Output the (x, y) coordinate of the center of the cell containing the given text.  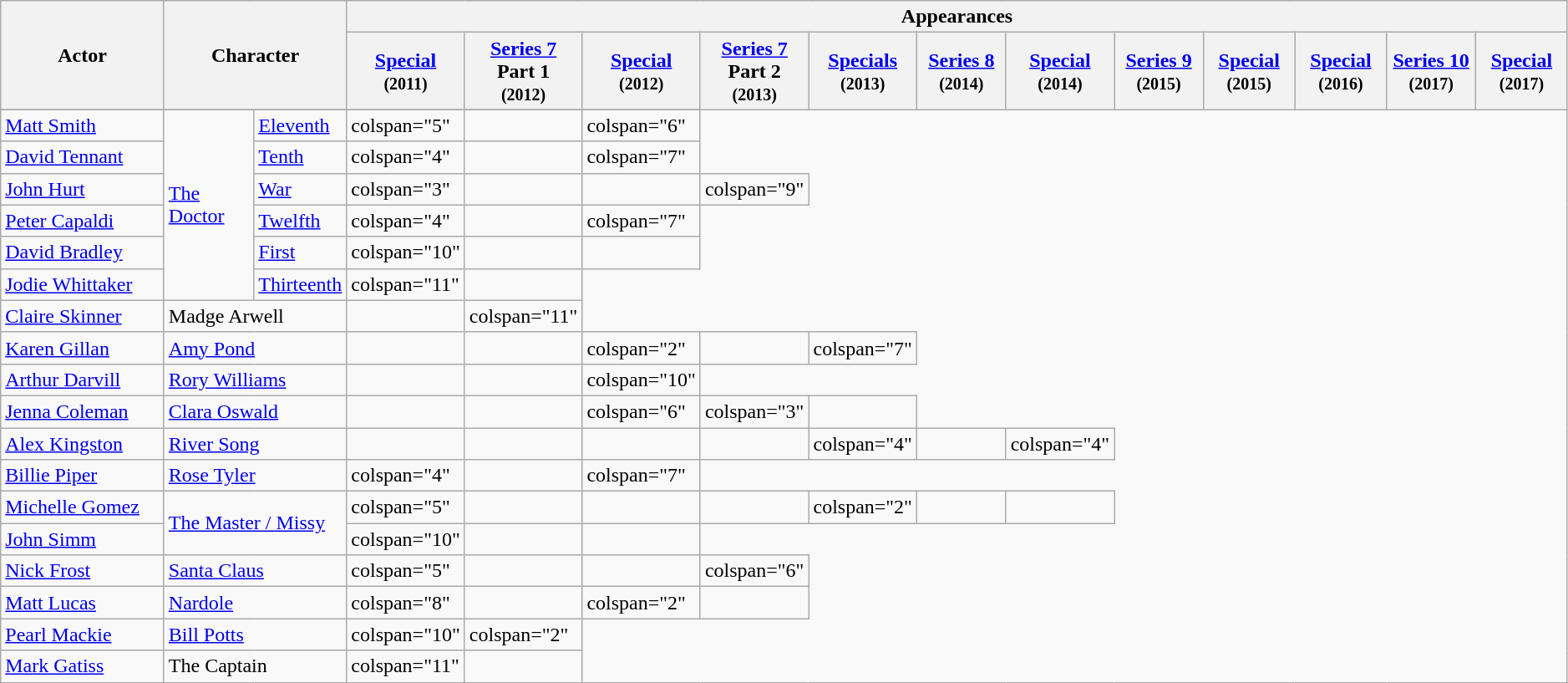
Character (255, 55)
David Tennant (83, 157)
Rose Tyler (255, 476)
Amy Pond (255, 348)
colspan="9" (754, 189)
War (301, 189)
Santa Claus (255, 571)
Karen Gillan (83, 348)
Arthur Darvill (83, 380)
The Master / Missy (255, 523)
Series 10(2017) (1432, 71)
Bill Potts (255, 635)
Claire Skinner (83, 316)
John Simm (83, 539)
The Doctor (209, 205)
Madge Arwell (255, 316)
Special(2016) (1341, 71)
Peter Capaldi (83, 221)
John Hurt (83, 189)
Special(2017) (1522, 71)
Series 9(2015) (1160, 71)
Clara Oswald (255, 411)
Thirteenth (301, 284)
River Song (255, 444)
Matt Lucas (83, 603)
Nick Frost (83, 571)
Jenna Coleman (83, 411)
Pearl Mackie (83, 635)
Jodie Whittaker (83, 284)
Billie Piper (83, 476)
David Bradley (83, 252)
First (301, 252)
Rory Williams (255, 380)
Actor (83, 55)
Special(2015) (1249, 71)
Special(2011) (406, 71)
Michelle Gomez (83, 507)
Special(2014) (1060, 71)
colspan="8" (406, 603)
The Captain (255, 666)
Special(2012) (642, 71)
Tenth (301, 157)
Mark Gatiss (83, 666)
Series 7 Part 1(2012) (523, 71)
Eleventh (301, 125)
Series 7 Part 2(2013) (754, 71)
Appearances (957, 17)
Matt Smith (83, 125)
Nardole (255, 603)
Specials(2013) (863, 71)
Twelfth (301, 221)
Alex Kingston (83, 444)
Series 8(2014) (961, 71)
